For the text-containing cell, return its midpoint in (X, Y) coordinate format. 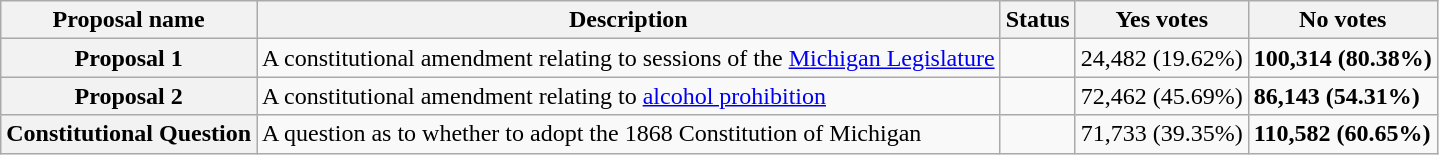
Proposal 1 (129, 58)
A constitutional amendment relating to alcohol prohibition (629, 96)
86,143 (54.31%) (1342, 96)
71,733 (39.35%) (1162, 134)
24,482 (19.62%) (1162, 58)
Yes votes (1162, 20)
Description (629, 20)
Constitutional Question (129, 134)
72,462 (45.69%) (1162, 96)
No votes (1342, 20)
Status (1038, 20)
Proposal name (129, 20)
A question as to whether to adopt the 1868 Constitution of Michigan (629, 134)
100,314 (80.38%) (1342, 58)
110,582 (60.65%) (1342, 134)
Proposal 2 (129, 96)
A constitutional amendment relating to sessions of the Michigan Legislature (629, 58)
